Pinpoint the cell where the given text exists, returning its (x, y) midpoint coordinate. 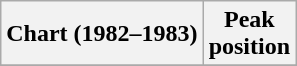
Chart (1982–1983) (102, 34)
Peakposition (249, 34)
